Extract the (X, Y) coordinate from the center of the cell holding the provided text.  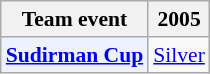
Team event (75, 19)
Sudirman Cup (75, 55)
Silver (179, 55)
2005 (179, 19)
